Return (X, Y) of the center of cell containing provided text 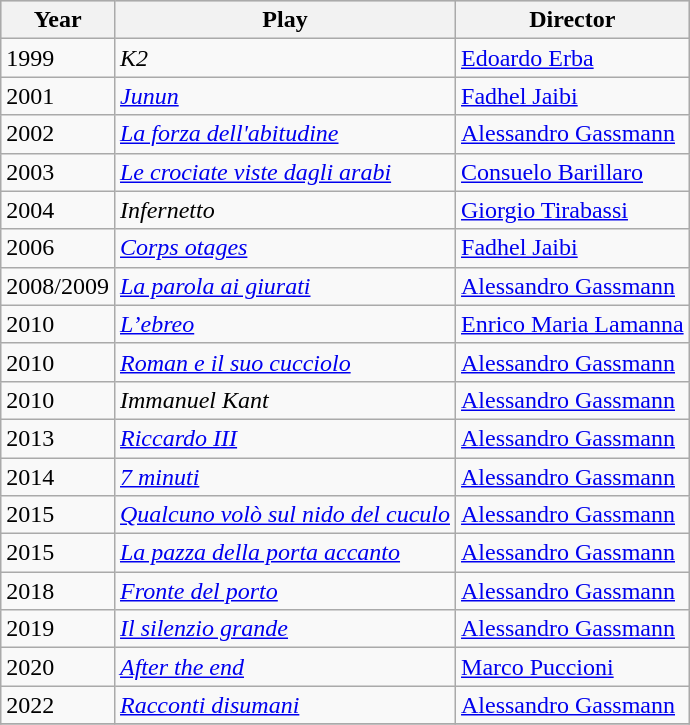
Roman e il suo cucciolo (284, 362)
Immanuel Kant (284, 400)
La parola ai giurati (284, 286)
Riccardo III (284, 438)
Qualcuno volò sul nido del cuculo (284, 515)
2003 (58, 172)
2001 (58, 96)
Enrico Maria Lamanna (573, 324)
2022 (58, 705)
K2 (284, 58)
Infernetto (284, 210)
2008/2009 (58, 286)
Racconti disumani (284, 705)
After the end (284, 667)
L’ebreo (284, 324)
Marco Puccioni (573, 667)
Corps otages (284, 248)
2019 (58, 629)
Year (58, 20)
2018 (58, 591)
La forza dell'abitudine (284, 134)
Fronte del porto (284, 591)
Il silenzio grande (284, 629)
Play (284, 20)
Giorgio Tirabassi (573, 210)
Junun (284, 96)
2014 (58, 477)
2006 (58, 248)
La pazza della porta accanto (284, 553)
Edoardo Erba (573, 58)
2013 (58, 438)
2004 (58, 210)
2020 (58, 667)
Le crociate viste dagli arabi (284, 172)
1999 (58, 58)
7 minuti (284, 477)
2002 (58, 134)
Consuelo Barillaro (573, 172)
Director (573, 20)
